Find where the given text appears and provide that cell's center as (x, y) coordinate. 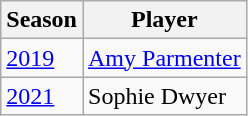
2019 (42, 58)
Season (42, 20)
Sophie Dwyer (164, 96)
Player (164, 20)
Amy Parmenter (164, 58)
2021 (42, 96)
